Pinpoint the cell where the given text exists, returning its [x, y] midpoint coordinate. 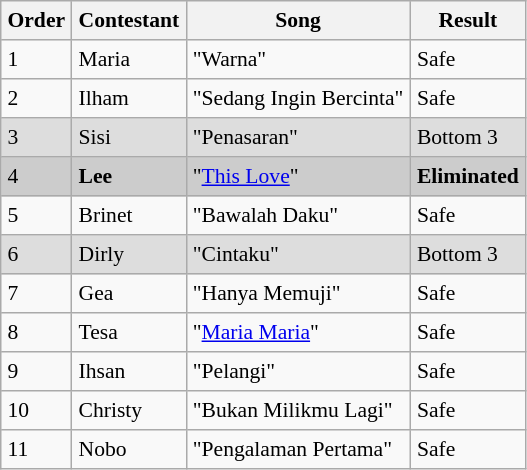
"Hanya Memuji" [298, 294]
5 [36, 216]
"Cintaku" [298, 254]
11 [36, 450]
Song [298, 20]
1 [36, 60]
Maria [129, 60]
4 [36, 176]
Ilham [129, 98]
Sisi [129, 138]
10 [36, 410]
Gea [129, 294]
7 [36, 294]
Order [36, 20]
Dirly [129, 254]
"Bukan Milikmu Lagi" [298, 410]
6 [36, 254]
"Bawalah Daku" [298, 216]
3 [36, 138]
Ihsan [129, 372]
"Warna" [298, 60]
"Pengalaman Pertama" [298, 450]
"Pelangi" [298, 372]
9 [36, 372]
"Penasaran" [298, 138]
"This Love" [298, 176]
8 [36, 332]
Result [468, 20]
Nobo [129, 450]
"Maria Maria" [298, 332]
Lee [129, 176]
Brinet [129, 216]
2 [36, 98]
Eliminated [468, 176]
"Sedang Ingin Bercinta" [298, 98]
Christy [129, 410]
Tesa [129, 332]
Contestant [129, 20]
